Find where the given text appears and provide that cell's center as [X, Y] coordinate. 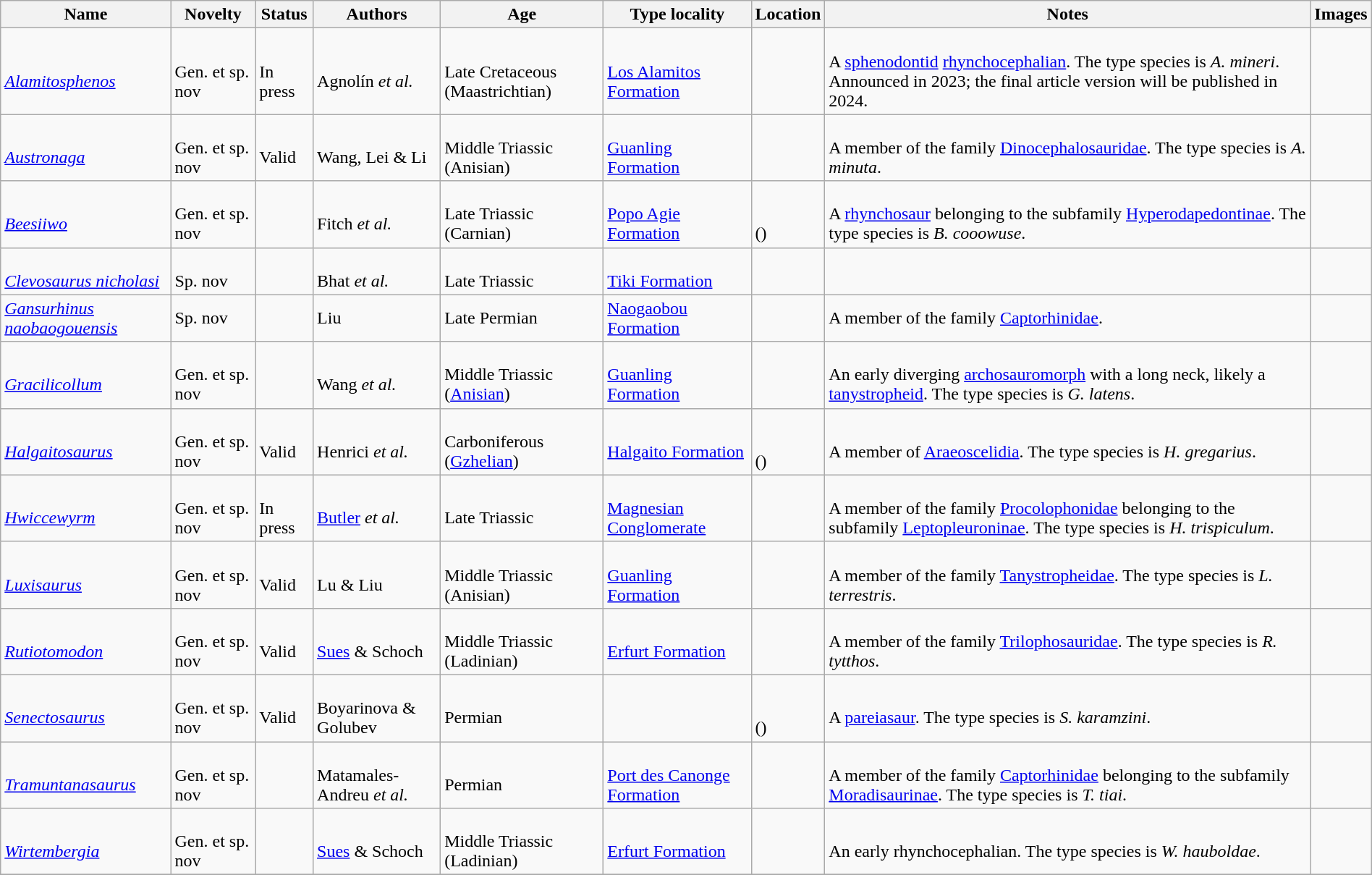
Senectosaurus [85, 708]
Alamitosphenos [85, 71]
Magnesian Conglomerate [677, 508]
Port des Canonge Formation [677, 774]
A member of Araeoscelidia. The type species is H. gregarius. [1068, 441]
A pareiasaur. The type species is S. karamzini. [1068, 708]
Halgaitosaurus [85, 441]
Wang et al. [377, 375]
Los Alamitos Formation [677, 71]
A member of the family Tanystropheidae. The type species is L. terrestris. [1068, 575]
Lu & Liu [377, 575]
Carboniferous (Gzhelian) [522, 441]
Novelty [213, 14]
Naogaobou Formation [677, 318]
Late Cretaceous (Maastrichtian) [522, 71]
Hwiccewyrm [85, 508]
Halgaito Formation [677, 441]
Late Triassic (Carnian) [522, 214]
Tiki Formation [677, 271]
Boyarinova & Golubev [377, 708]
Type locality [677, 14]
Name [85, 14]
Tramuntanasaurus [85, 774]
A member of the family Captorhinidae. [1068, 318]
A member of the family Captorhinidae belonging to the subfamily Moradisaurinae. The type species is T. tiai. [1068, 774]
A rhynchosaur belonging to the subfamily Hyperodapedontinae. The type species is B. cooowuse. [1068, 214]
Authors [377, 14]
Henrici et al. [377, 441]
Matamales-Andreu et al. [377, 774]
Notes [1068, 14]
Butler et al. [377, 508]
Wang, Lei & Li [377, 148]
Beesiiwo [85, 214]
Location [788, 14]
Age [522, 14]
Austronaga [85, 148]
A sphenodontid rhynchocephalian. The type species is A. mineri. Announced in 2023; the final article version will be published in 2024. [1068, 71]
Gracilicollum [85, 375]
A member of the family Procolophonidae belonging to the subfamily Leptopleuroninae. The type species is H. trispiculum. [1068, 508]
A member of the family Trilophosauridae. The type species is R. tytthos. [1068, 641]
An early diverging archosauromorph with a long neck, likely a tanystropheid. The type species is G. latens. [1068, 375]
Rutiotomodon [85, 641]
Liu [377, 318]
Status [284, 14]
A member of the family Dinocephalosauridae. The type species is A. minuta. [1068, 148]
Wirtembergia [85, 842]
Bhat et al. [377, 271]
Popo Agie Formation [677, 214]
Clevosaurus nicholasi [85, 271]
Agnolín et al. [377, 71]
Fitch et al. [377, 214]
Late Permian [522, 318]
Gansurhinus naobaogouensis [85, 318]
An early rhynchocephalian. The type species is W. hauboldae. [1068, 842]
Images [1341, 14]
Luxisaurus [85, 575]
